Identify which cell holds the provided text, then report its [X, Y] central coordinate. 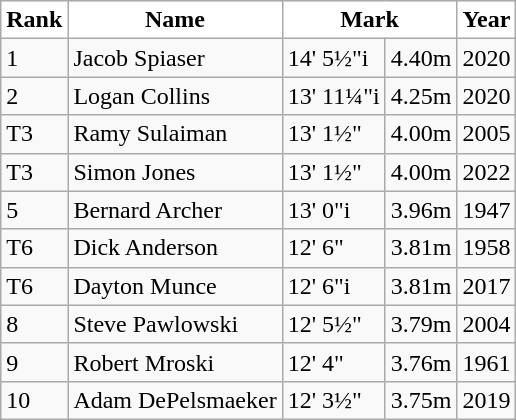
4.25m [421, 96]
12' 5½" [334, 324]
12' 6"i [334, 286]
12' 3½" [334, 400]
Rank [34, 20]
13' 11¼"i [334, 96]
3.79m [421, 324]
3.75m [421, 400]
2 [34, 96]
13' 0"i [334, 210]
9 [34, 362]
Dick Anderson [175, 248]
5 [34, 210]
2022 [486, 172]
Jacob Spiaser [175, 58]
2004 [486, 324]
8 [34, 324]
1961 [486, 362]
Dayton Munce [175, 286]
2017 [486, 286]
Ramy Sulaiman [175, 134]
1947 [486, 210]
4.40m [421, 58]
2005 [486, 134]
1958 [486, 248]
Mark [370, 20]
Name [175, 20]
2019 [486, 400]
14' 5½"i [334, 58]
12' 6" [334, 248]
3.96m [421, 210]
Bernard Archer [175, 210]
Simon Jones [175, 172]
12' 4" [334, 362]
1 [34, 58]
Logan Collins [175, 96]
Robert Mroski [175, 362]
Adam DePelsmaeker [175, 400]
Year [486, 20]
10 [34, 400]
3.76m [421, 362]
Steve Pawlowski [175, 324]
